Provide the [x, y] coordinate of the cell's center where the given text is located.  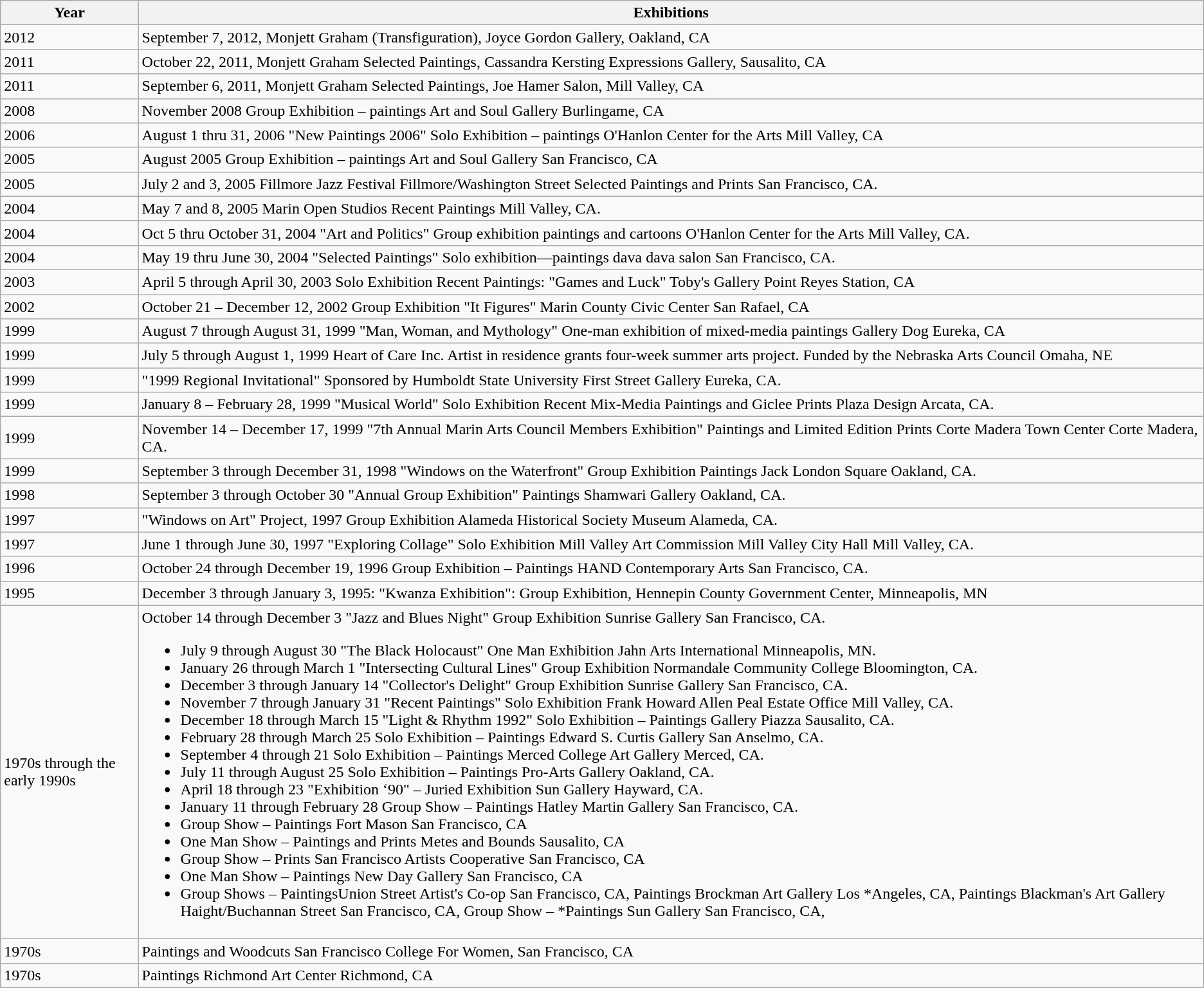
August 7 through August 31, 1999 "Man, Woman, and Mythology" One-man exhibition of mixed-media paintings Gallery Dog Eureka, CA [671, 331]
September 3 through October 30 "Annual Group Exhibition" Paintings Shamwari Gallery Oakland, CA. [671, 495]
2003 [69, 282]
December 3 through January 3, 1995: "Kwanza Exhibition": Group Exhibition, Hennepin County Government Center, Minneapolis, MN [671, 593]
2008 [69, 111]
June 1 through June 30, 1997 "Exploring Collage" Solo Exhibition Mill Valley Art Commission Mill Valley City Hall Mill Valley, CA. [671, 544]
January 8 – February 28, 1999 "Musical World" Solo Exhibition Recent Mix-Media Paintings and Giclee Prints Plaza Design Arcata, CA. [671, 405]
May 19 thru June 30, 2004 "Selected Paintings" Solo exhibition—paintings dava dava salon San Francisco, CA. [671, 257]
Paintings Richmond Art Center Richmond, CA [671, 975]
2002 [69, 307]
August 2005 Group Exhibition – paintings Art and Soul Gallery San Francisco, CA [671, 160]
"Windows on Art" Project, 1997 Group Exhibition Alameda Historical Society Museum Alameda, CA. [671, 520]
"1999 Regional Invitational" Sponsored by Humboldt State University First Street Gallery Eureka, CA. [671, 380]
August 1 thru 31, 2006 "New Paintings 2006" Solo Exhibition – paintings O'Hanlon Center for the Arts Mill Valley, CA [671, 135]
May 7 and 8, 2005 Marin Open Studios Recent Paintings Mill Valley, CA. [671, 208]
1996 [69, 569]
Oct 5 thru October 31, 2004 "Art and Politics" Group exhibition paintings and cartoons O'Hanlon Center for the Arts Mill Valley, CA. [671, 233]
Year [69, 13]
Exhibitions [671, 13]
2012 [69, 37]
October 22, 2011, Monjett Graham Selected Paintings, Cassandra Kersting Expressions Gallery, Sausalito, CA [671, 62]
2006 [69, 135]
September 6, 2011, Monjett Graham Selected Paintings, Joe Hamer Salon, Mill Valley, CA [671, 86]
July 2 and 3, 2005 Fillmore Jazz Festival Fillmore/Washington Street Selected Paintings and Prints San Francisco, CA. [671, 184]
1995 [69, 593]
Paintings and Woodcuts San Francisco College For Women, San Francisco, CA [671, 951]
November 2008 Group Exhibition – paintings Art and Soul Gallery Burlingame, CA [671, 111]
October 24 through December 19, 1996 Group Exhibition – Paintings HAND Contemporary Arts San Francisco, CA. [671, 569]
October 21 – December 12, 2002 Group Exhibition "It Figures" Marin County Civic Center San Rafael, CA [671, 307]
1998 [69, 495]
April 5 through April 30, 2003 Solo Exhibition Recent Paintings: "Games and Luck" Toby's Gallery Point Reyes Station, CA [671, 282]
September 7, 2012, Monjett Graham (Transfiguration), Joyce Gordon Gallery, Oakland, CA [671, 37]
September 3 through December 31, 1998 "Windows on the Waterfront" Group Exhibition Paintings Jack London Square Oakland, CA. [671, 471]
1970s through the early 1990s [69, 772]
